Return the [X, Y] coordinate for the center point of the cell that contains the specified text.  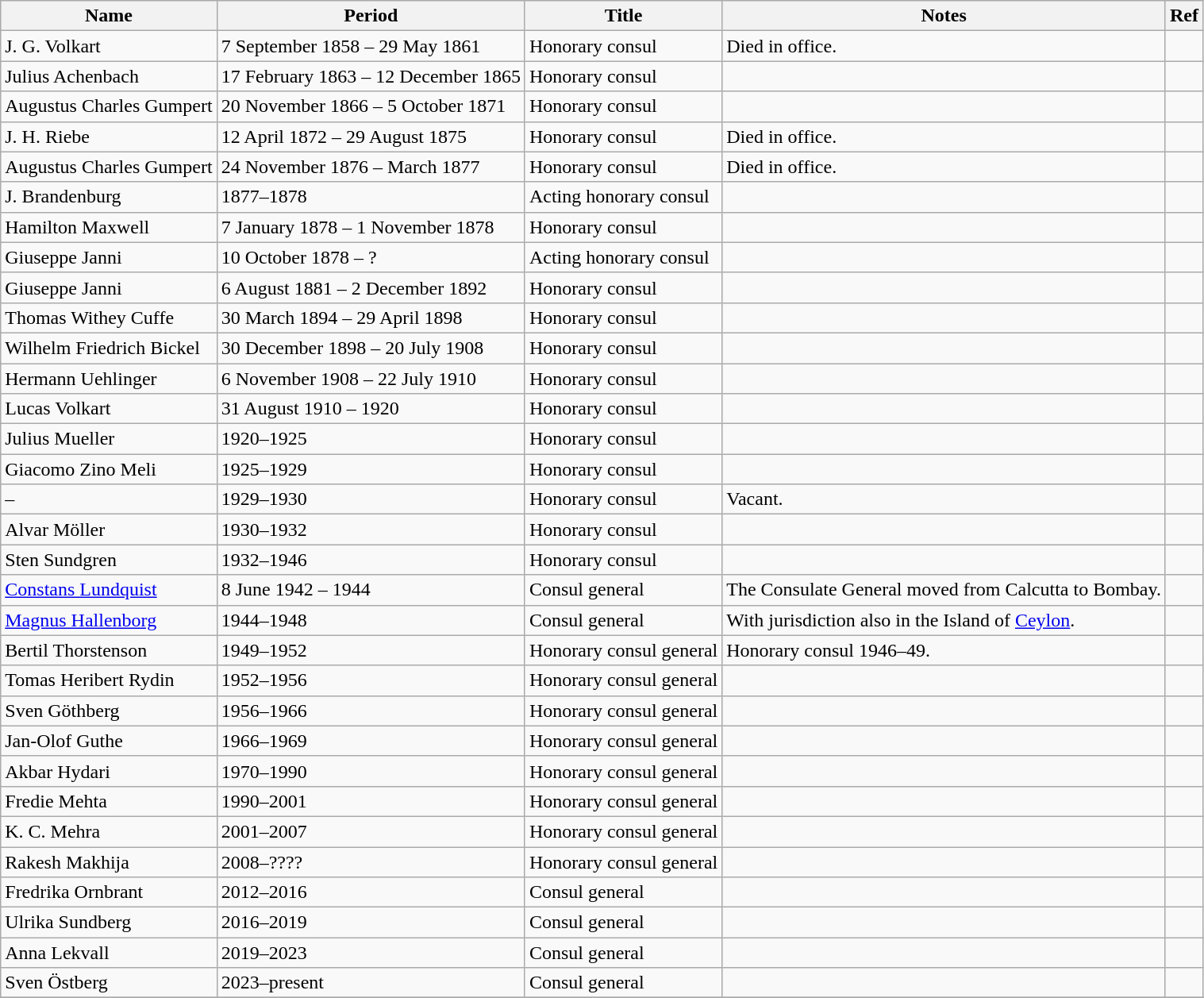
1925–1929 [371, 469]
The Consulate General moved from Calcutta to Bombay. [944, 590]
6 August 1881 – 2 December 1892 [371, 287]
1932–1946 [371, 560]
Fredie Mehta [109, 801]
Period [371, 16]
Name [109, 16]
Honorary consul 1946–49. [944, 650]
Giacomo Zino Meli [109, 469]
Alvar Möller [109, 530]
Thomas Withey Cuffe [109, 318]
30 March 1894 – 29 April 1898 [371, 318]
Wilhelm Friedrich Bickel [109, 348]
Sven Göthberg [109, 711]
J. Brandenburg [109, 197]
Bertil Thorstenson [109, 650]
Ref [1184, 16]
Magnus Hallenborg [109, 620]
Akbar Hydari [109, 771]
2001–2007 [371, 831]
Hamilton Maxwell [109, 227]
Vacant. [944, 499]
Sven Östberg [109, 983]
Title [623, 16]
2023–present [371, 983]
Tomas Heribert Rydin [109, 680]
1930–1932 [371, 530]
8 June 1942 – 1944 [371, 590]
Ulrika Sundberg [109, 923]
17 February 1863 – 12 December 1865 [371, 76]
Lucas Volkart [109, 409]
6 November 1908 – 22 July 1910 [371, 379]
7 January 1878 – 1 November 1878 [371, 227]
Anna Lekvall [109, 953]
2008–???? [371, 861]
20 November 1866 – 5 October 1871 [371, 106]
30 December 1898 – 20 July 1908 [371, 348]
1929–1930 [371, 499]
J. G. Volkart [109, 46]
Constans Lundquist [109, 590]
1990–2001 [371, 801]
7 September 1858 – 29 May 1861 [371, 46]
1952–1956 [371, 680]
1966–1969 [371, 741]
1920–1925 [371, 439]
1956–1966 [371, 711]
– [109, 499]
1970–1990 [371, 771]
Notes [944, 16]
1877–1878 [371, 197]
K. C. Mehra [109, 831]
12 April 1872 – 29 August 1875 [371, 137]
31 August 1910 – 1920 [371, 409]
24 November 1876 – March 1877 [371, 167]
Fredrika Ornbrant [109, 892]
Sten Sundgren [109, 560]
2012–2016 [371, 892]
1944–1948 [371, 620]
Rakesh Makhija [109, 861]
Jan-Olof Guthe [109, 741]
J. H. Riebe [109, 137]
2016–2019 [371, 923]
10 October 1878 – ? [371, 257]
With jurisdiction also in the Island of Ceylon. [944, 620]
2019–2023 [371, 953]
Hermann Uehlinger [109, 379]
Julius Achenbach [109, 76]
Julius Mueller [109, 439]
1949–1952 [371, 650]
